Locate the cell with the specified text and output its [x, y] center coordinate. 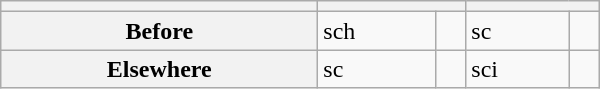
sci [518, 69]
Before [160, 31]
sch [377, 31]
Elsewhere [160, 69]
